Find where the given text appears and provide that cell's center as (x, y) coordinate. 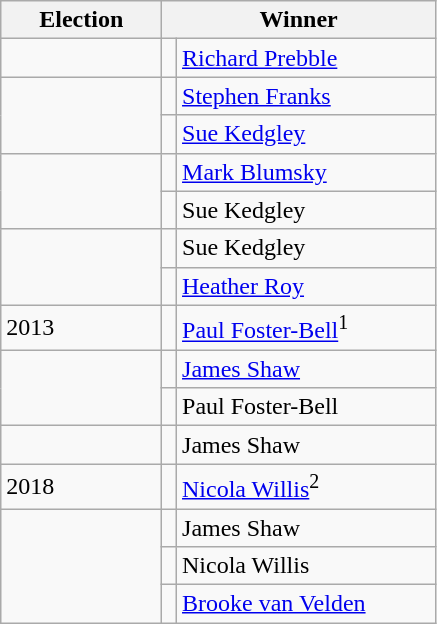
2013 (82, 328)
Election (82, 20)
Winner (299, 20)
Nicola Willis (306, 566)
Richard Prebble (306, 58)
Brooke van Velden (306, 604)
Mark Blumsky (306, 172)
Paul Foster-Bell (306, 407)
2018 (82, 486)
Nicola Willis2 (306, 486)
Heather Roy (306, 286)
Paul Foster-Bell1 (306, 328)
Stephen Franks (306, 96)
